Provide the [x, y] coordinate of the cell's center where the given text is located.  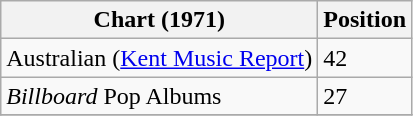
42 [365, 58]
Australian (Kent Music Report) [160, 58]
Billboard Pop Albums [160, 96]
Chart (1971) [160, 20]
27 [365, 96]
Position [365, 20]
